Provide the [X, Y] coordinate of the cell's center where the given text is located.  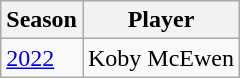
Player [160, 20]
Season [42, 20]
2022 [42, 58]
Koby McEwen [160, 58]
